Return (X, Y) of the center of cell containing provided text 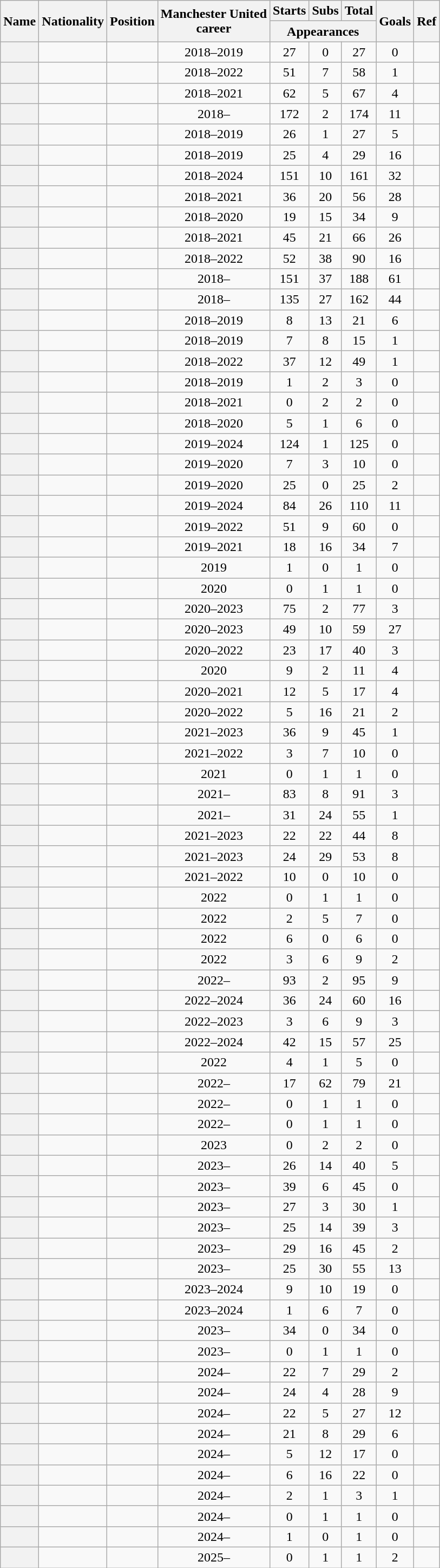
83 (290, 794)
2023 (213, 1145)
2021 (213, 774)
110 (359, 506)
Position (133, 21)
2022–2023 (213, 1021)
Total (359, 11)
135 (290, 300)
Goals (395, 21)
79 (359, 1083)
Name (19, 21)
23 (290, 650)
61 (395, 279)
32 (395, 176)
67 (359, 93)
161 (359, 176)
20 (325, 196)
2019 (213, 567)
174 (359, 114)
2018–2024 (213, 176)
125 (359, 444)
84 (290, 506)
95 (359, 980)
58 (359, 73)
Starts (290, 11)
52 (290, 258)
Subs (325, 11)
75 (290, 609)
53 (359, 856)
93 (290, 980)
Ref (426, 21)
2025– (213, 1557)
90 (359, 258)
31 (290, 815)
2019–2022 (213, 526)
162 (359, 300)
2019–2021 (213, 547)
Nationality (73, 21)
Appearances (323, 31)
77 (359, 609)
18 (290, 547)
42 (290, 1042)
2020–2021 (213, 691)
124 (290, 444)
172 (290, 114)
56 (359, 196)
66 (359, 237)
91 (359, 794)
38 (325, 258)
188 (359, 279)
Manchester Unitedcareer (213, 21)
57 (359, 1042)
59 (359, 630)
